Scan for the cell matching the given text and deliver its [X, Y] coordinate at center. 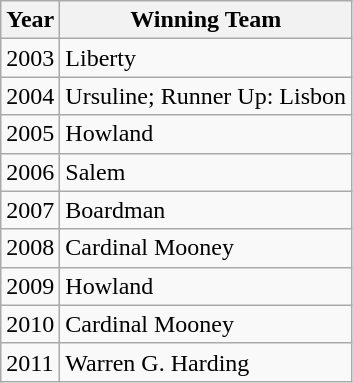
Liberty [206, 58]
2011 [30, 362]
2004 [30, 96]
Warren G. Harding [206, 362]
2007 [30, 210]
2010 [30, 324]
2008 [30, 248]
Boardman [206, 210]
2003 [30, 58]
Winning Team [206, 20]
2009 [30, 286]
Ursuline; Runner Up: Lisbon [206, 96]
Year [30, 20]
2005 [30, 134]
2006 [30, 172]
Salem [206, 172]
